Find where the given text appears and provide that cell's center as (x, y) coordinate. 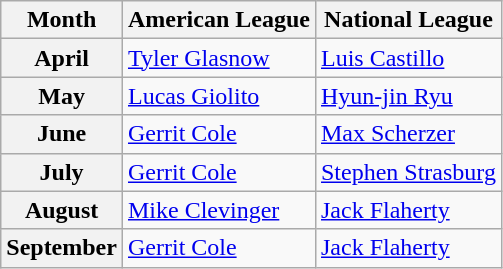
September (62, 248)
Month (62, 20)
Luis Castillo (408, 58)
August (62, 210)
National League (408, 20)
Tyler Glasnow (218, 58)
Hyun-jin Ryu (408, 96)
Lucas Giolito (218, 96)
May (62, 96)
Max Scherzer (408, 134)
June (62, 134)
American League (218, 20)
Stephen Strasburg (408, 172)
April (62, 58)
Mike Clevinger (218, 210)
July (62, 172)
